Output the (X, Y) coordinate of the center of the cell containing the given text.  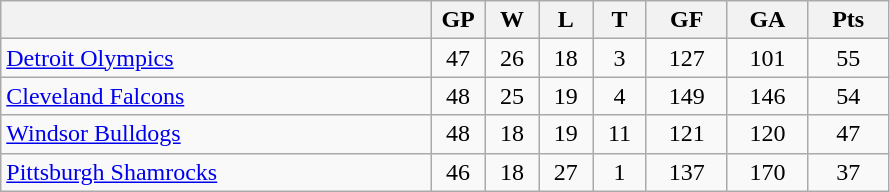
26 (512, 58)
Detroit Olympics (216, 58)
127 (686, 58)
3 (620, 58)
W (512, 20)
170 (768, 172)
121 (686, 134)
GA (768, 20)
149 (686, 96)
Pts (848, 20)
T (620, 20)
146 (768, 96)
Cleveland Falcons (216, 96)
Windsor Bulldogs (216, 134)
Pittsburgh Shamrocks (216, 172)
37 (848, 172)
120 (768, 134)
27 (566, 172)
46 (458, 172)
55 (848, 58)
54 (848, 96)
GF (686, 20)
101 (768, 58)
4 (620, 96)
137 (686, 172)
GP (458, 20)
L (566, 20)
1 (620, 172)
25 (512, 96)
11 (620, 134)
